Locate the cell with the specified text and output its (X, Y) center coordinate. 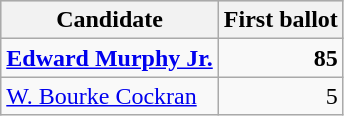
85 (280, 58)
Edward Murphy Jr. (110, 58)
W. Bourke Cockran (110, 96)
First ballot (280, 20)
5 (280, 96)
Candidate (110, 20)
